From the cell containing the given text, extract its center point as [x, y] coordinate. 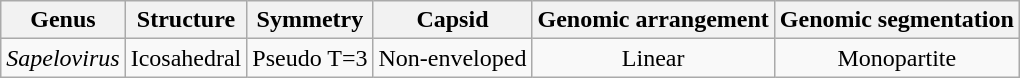
Symmetry [310, 20]
Linear [653, 58]
Genomic segmentation [896, 20]
Icosahedral [186, 58]
Structure [186, 20]
Pseudo T=3 [310, 58]
Sapelovirus [63, 58]
Genomic arrangement [653, 20]
Monopartite [896, 58]
Capsid [452, 20]
Non-enveloped [452, 58]
Genus [63, 20]
